Identify which cell holds the provided text, then report its (x, y) central coordinate. 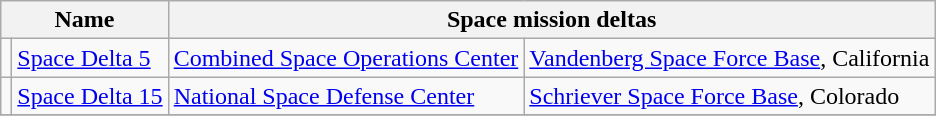
Schriever Space Force Base, Colorado (730, 96)
Name (84, 20)
National Space Defense Center (346, 96)
Vandenberg Space Force Base, California (730, 58)
Space mission deltas (552, 20)
Combined Space Operations Center (346, 58)
Space Delta 15 (90, 96)
Space Delta 5 (90, 58)
